Identify which cell holds the provided text, then report its (X, Y) central coordinate. 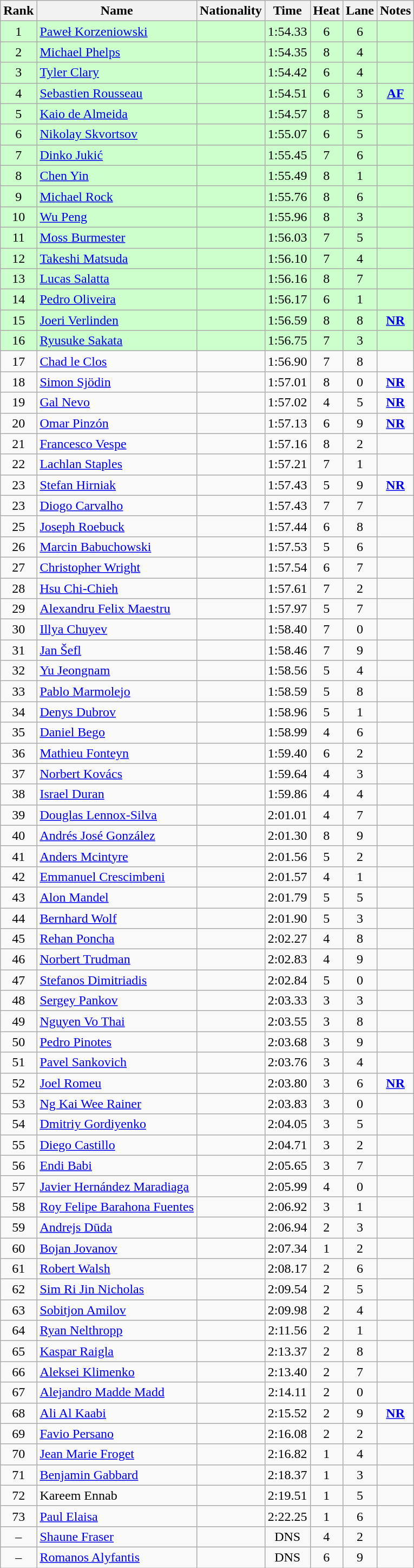
Omar Pinzón (117, 423)
Name (117, 11)
Pedro Pinotes (117, 1042)
65 (18, 1351)
Alejandro Madde Madd (117, 1392)
Notes (395, 11)
62 (18, 1290)
1:54.33 (287, 31)
Diego Castillo (117, 1145)
2:16.82 (287, 1454)
Time (287, 11)
2:09.54 (287, 1290)
1:56.90 (287, 361)
2:01.79 (287, 897)
1:56.16 (287, 279)
Michael Phelps (117, 52)
1:55.45 (287, 155)
26 (18, 547)
Alon Mandel (117, 897)
Hsu Chi-Chieh (117, 588)
Israel Duran (117, 794)
2:06.92 (287, 1207)
Chen Yin (117, 176)
37 (18, 774)
Pavel Sankovich (117, 1062)
2:06.94 (287, 1227)
46 (18, 960)
2:09.98 (287, 1310)
Anders Mcintyre (117, 856)
Rank (18, 11)
34 (18, 712)
40 (18, 835)
2:07.34 (287, 1248)
Emmanuel Crescimbeni (117, 877)
Javier Hernández Maradiaga (117, 1186)
Shaune Fraser (117, 1537)
2:16.08 (287, 1434)
52 (18, 1083)
Ryan Nelthropp (117, 1331)
2:01.57 (287, 877)
Stefan Hirniak (117, 485)
10 (18, 217)
Takeshi Matsuda (117, 258)
50 (18, 1042)
1:55.76 (287, 196)
Jan Šefl (117, 650)
Jean Marie Froget (117, 1454)
Ryusuke Sakata (117, 341)
59 (18, 1227)
Joel Romeu (117, 1083)
2:03.33 (287, 1001)
2:15.52 (287, 1413)
Christopher Wright (117, 567)
Joeri Verlinden (117, 320)
61 (18, 1269)
Bernhard Wolf (117, 918)
Alexandru Felix Maestru (117, 609)
18 (18, 382)
1:56.03 (287, 237)
30 (18, 630)
56 (18, 1165)
Aleksei Klimenko (117, 1372)
1:56.17 (287, 300)
Wu Peng (117, 217)
1:56.10 (287, 258)
2:18.37 (287, 1475)
2:05.65 (287, 1165)
68 (18, 1413)
1:56.75 (287, 341)
29 (18, 609)
21 (18, 444)
1:59.86 (287, 794)
2:03.83 (287, 1104)
Yu Jeongnam (117, 671)
32 (18, 671)
Kareem Ennab (117, 1495)
2:04.71 (287, 1145)
43 (18, 897)
15 (18, 320)
2:01.01 (287, 815)
Rehan Poncha (117, 939)
17 (18, 361)
36 (18, 753)
1:58.46 (287, 650)
Norbert Trudman (117, 960)
73 (18, 1516)
2:14.11 (287, 1392)
1:57.97 (287, 609)
Favio Persano (117, 1434)
71 (18, 1475)
Roy Felipe Barahona Fuentes (117, 1207)
1:54.51 (287, 93)
55 (18, 1145)
54 (18, 1124)
Pedro Oliveira (117, 300)
Romanos Alyfantis (117, 1557)
Robert Walsh (117, 1269)
33 (18, 691)
Bojan Jovanov (117, 1248)
69 (18, 1434)
Gal Nevo (117, 403)
Nationality (231, 11)
2:13.37 (287, 1351)
Michael Rock (117, 196)
1:57.53 (287, 547)
2:19.51 (287, 1495)
39 (18, 815)
57 (18, 1186)
Sim Ri Jin Nicholas (117, 1290)
2:13.40 (287, 1372)
45 (18, 939)
63 (18, 1310)
Pablo Marmolejo (117, 691)
25 (18, 526)
51 (18, 1062)
Joseph Roebuck (117, 526)
2:03.80 (287, 1083)
1:58.99 (287, 733)
Paul Elaisa (117, 1516)
38 (18, 794)
44 (18, 918)
48 (18, 1001)
14 (18, 300)
49 (18, 1021)
2:22.25 (287, 1516)
1:57.54 (287, 567)
AF (395, 93)
72 (18, 1495)
Kaspar Raigla (117, 1351)
53 (18, 1104)
Andrés José González (117, 835)
1:57.13 (287, 423)
19 (18, 403)
66 (18, 1372)
41 (18, 856)
2:01.90 (287, 918)
58 (18, 1207)
2:02.84 (287, 980)
Lucas Salatta (117, 279)
70 (18, 1454)
1:58.59 (287, 691)
2:04.05 (287, 1124)
1:57.16 (287, 444)
1:55.49 (287, 176)
11 (18, 237)
Francesco Vespe (117, 444)
Lachlan Staples (117, 464)
1:55.96 (287, 217)
Stefanos Dimitriadis (117, 980)
16 (18, 341)
Andrejs Dūda (117, 1227)
Heat (326, 11)
Nguyen Vo Thai (117, 1021)
2:11.56 (287, 1331)
Diogo Carvalho (117, 506)
12 (18, 258)
2:03.68 (287, 1042)
Norbert Kovács (117, 774)
Denys Dubrov (117, 712)
20 (18, 423)
Marcin Babuchowski (117, 547)
Endi Babi (117, 1165)
1:54.57 (287, 114)
Kaio de Almeida (117, 114)
1:55.07 (287, 134)
Ali Al Kaabi (117, 1413)
Simon Sjödin (117, 382)
Ng Kai Wee Rainer (117, 1104)
13 (18, 279)
31 (18, 650)
Sebastien Rousseau (117, 93)
1:54.35 (287, 52)
Paweł Korzeniowski (117, 31)
Benjamin Gabbard (117, 1475)
Douglas Lennox-Silva (117, 815)
Dinko Jukić (117, 155)
Nikolay Skvortsov (117, 134)
Illya Chuyev (117, 630)
47 (18, 980)
1:54.42 (287, 73)
64 (18, 1331)
2:08.17 (287, 1269)
Lane (359, 11)
Daniel Bego (117, 733)
67 (18, 1392)
1:58.96 (287, 712)
1:57.02 (287, 403)
1:57.21 (287, 464)
2:03.55 (287, 1021)
28 (18, 588)
2:01.30 (287, 835)
Chad le Clos (117, 361)
Tyler Clary (117, 73)
2:02.83 (287, 960)
2:03.76 (287, 1062)
1:59.40 (287, 753)
1:56.59 (287, 320)
27 (18, 567)
Mathieu Fonteyn (117, 753)
Sobitjon Amilov (117, 1310)
1:57.01 (287, 382)
2:05.99 (287, 1186)
22 (18, 464)
1:59.64 (287, 774)
35 (18, 733)
Moss Burmester (117, 237)
2:02.27 (287, 939)
2:01.56 (287, 856)
Dmitriy Gordiyenko (117, 1124)
1:57.44 (287, 526)
60 (18, 1248)
1:58.40 (287, 630)
1:58.56 (287, 671)
Sergey Pankov (117, 1001)
1:57.61 (287, 588)
42 (18, 877)
